Return the (X, Y) coordinate for the center point of the cell that contains the specified text.  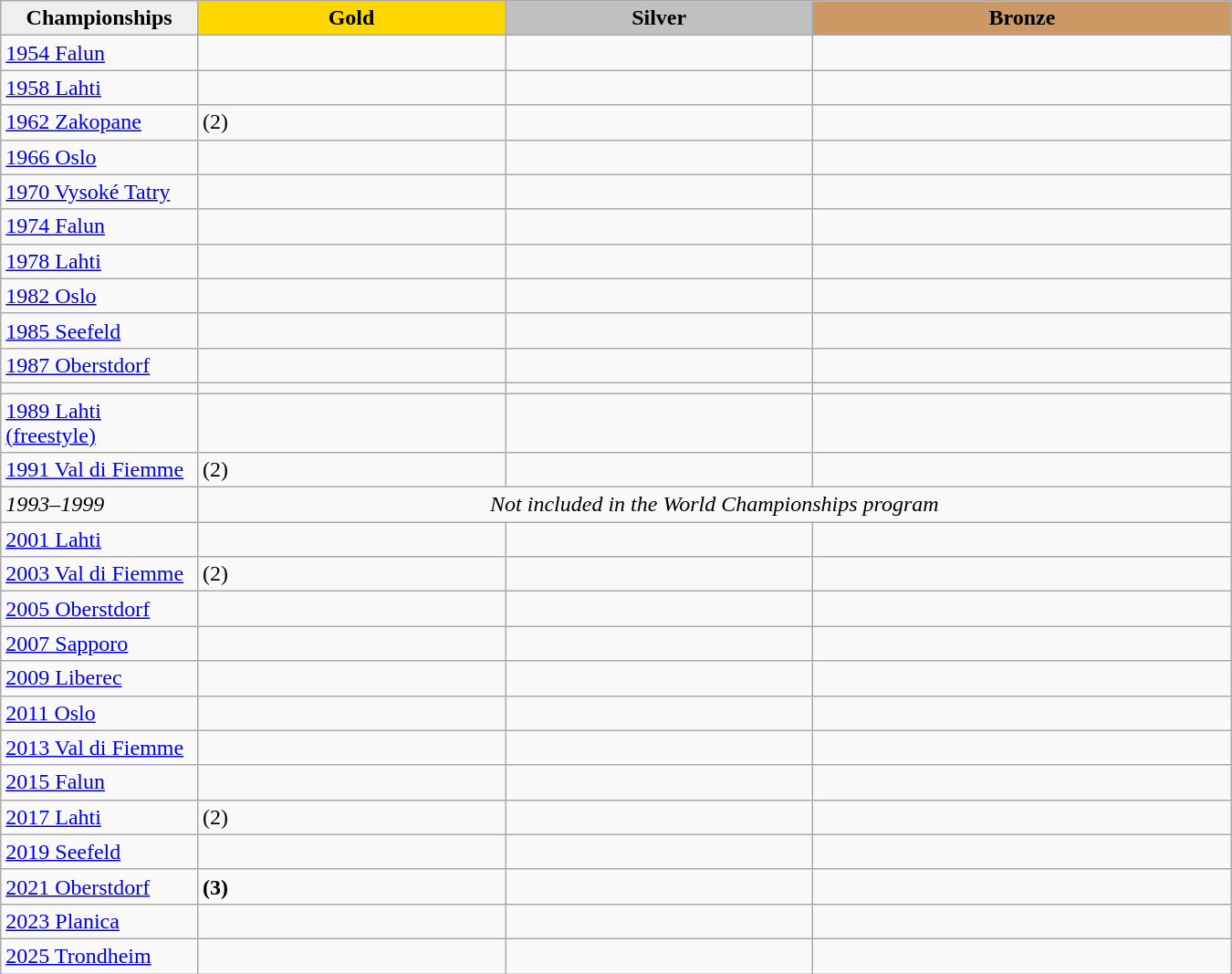
2003 Val di Fiemme (99, 574)
1987 Oberstdorf (99, 365)
2011 Oslo (99, 713)
1978 Lahti (99, 261)
2007 Sapporo (99, 644)
2001 Lahti (99, 539)
Bronze (1022, 18)
2019 Seefeld (99, 852)
2023 Planica (99, 921)
Championships (99, 18)
Gold (350, 18)
2013 Val di Fiemme (99, 748)
1982 Oslo (99, 296)
1991 Val di Fiemme (99, 470)
2005 Oberstdorf (99, 609)
Silver (659, 18)
1966 Oslo (99, 157)
1974 Falun (99, 226)
1962 Zakopane (99, 122)
1989 Lahti (freestyle) (99, 422)
2015 Falun (99, 782)
Not included in the World Championships program (714, 505)
1993–1999 (99, 505)
2009 Liberec (99, 678)
1970 Vysoké Tatry (99, 192)
2017 Lahti (99, 817)
1958 Lahti (99, 88)
1954 Falun (99, 53)
2021 Oberstdorf (99, 886)
(3) (350, 886)
2025 Trondheim (99, 956)
1985 Seefeld (99, 330)
